Locate the cell with the specified text and output its [X, Y] center coordinate. 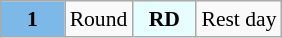
Round [99, 19]
Rest day [238, 19]
1 [32, 19]
RD [164, 19]
